Search for the cell housing the specified text and yield its (x, y) center coordinate. 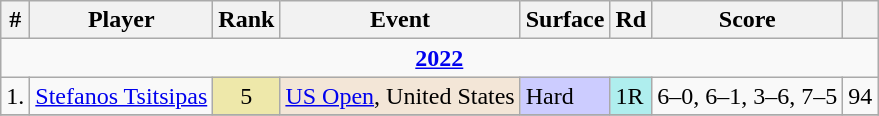
6–0, 6–1, 3–6, 7–5 (748, 96)
# (16, 20)
Player (122, 20)
5 (246, 96)
1R (631, 96)
Rank (246, 20)
Stefanos Tsitsipas (122, 96)
Score (748, 20)
Surface (565, 20)
94 (860, 96)
1. (16, 96)
Hard (565, 96)
Rd (631, 20)
US Open, United States (400, 96)
Event (400, 20)
2022 (440, 58)
